Locate the cell with the specified text and output its [X, Y] center coordinate. 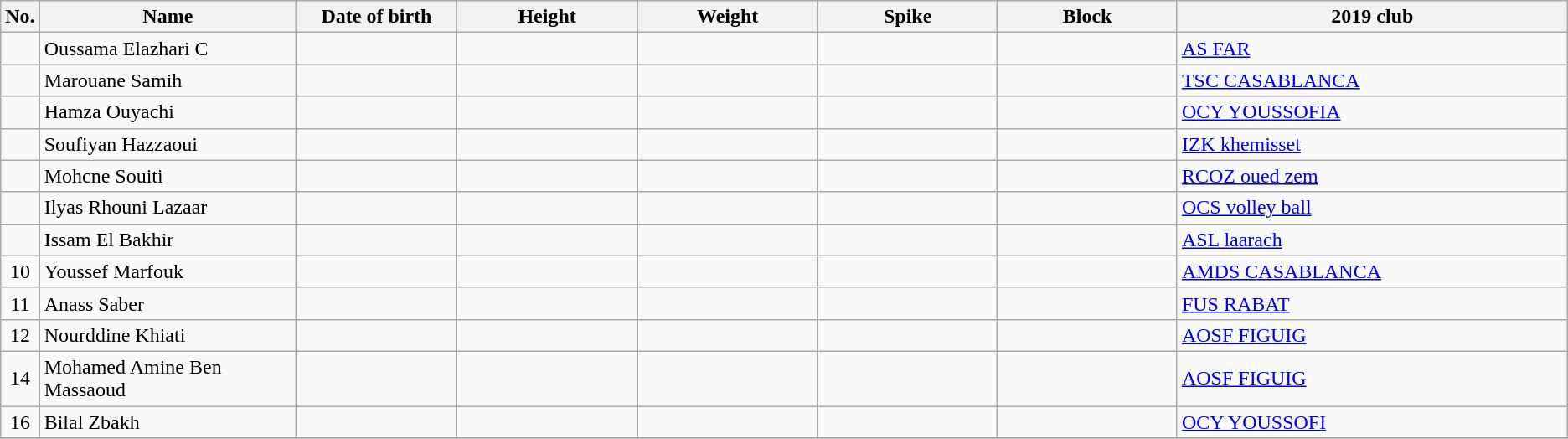
16 [20, 421]
Hamza Ouyachi [168, 112]
2019 club [1372, 17]
Oussama Elazhari C [168, 49]
AS FAR [1372, 49]
Soufiyan Hazzaoui [168, 144]
Spike [907, 17]
ASL laarach [1372, 240]
12 [20, 335]
Mohcne Souiti [168, 176]
Height [546, 17]
Nourddine Khiati [168, 335]
OCS volley ball [1372, 208]
Youssef Marfouk [168, 271]
No. [20, 17]
RCOZ oued zem [1372, 176]
OCY YOUSSOFI [1372, 421]
11 [20, 303]
Mohamed Amine Ben Massaoud [168, 379]
Date of birth [377, 17]
FUS RABAT [1372, 303]
TSC CASABLANCA [1372, 80]
10 [20, 271]
14 [20, 379]
Name [168, 17]
Ilyas Rhouni Lazaar [168, 208]
Marouane Samih [168, 80]
Block [1087, 17]
Bilal Zbakh [168, 421]
IZK khemisset [1372, 144]
Weight [728, 17]
AMDS CASABLANCA [1372, 271]
OCY YOUSSOFIA [1372, 112]
Issam El Bakhir [168, 240]
Anass Saber [168, 303]
